Identify which cell holds the provided text, then report its [x, y] central coordinate. 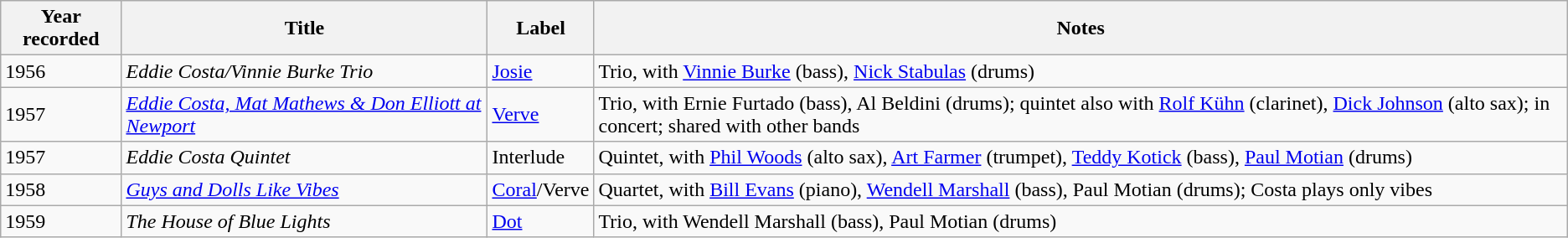
Quartet, with Bill Evans (piano), Wendell Marshall (bass), Paul Motian (drums); Costa plays only vibes [1081, 189]
1956 [61, 71]
1958 [61, 189]
Quintet, with Phil Woods (alto sax), Art Farmer (trumpet), Teddy Kotick (bass), Paul Motian (drums) [1081, 158]
Trio, with Wendell Marshall (bass), Paul Motian (drums) [1081, 221]
Josie [541, 71]
Dot [541, 221]
Interlude [541, 158]
1959 [61, 221]
Eddie Costa, Mat Mathews & Don Elliott at Newport [305, 114]
Label [541, 28]
Notes [1081, 28]
Verve [541, 114]
Eddie Costa/Vinnie Burke Trio [305, 71]
The House of Blue Lights [305, 221]
Eddie Costa Quintet [305, 158]
Title [305, 28]
Trio, with Vinnie Burke (bass), Nick Stabulas (drums) [1081, 71]
Coral/Verve [541, 189]
Guys and Dolls Like Vibes [305, 189]
Year recorded [61, 28]
